Locate the cell with the specified text and output its [x, y] center coordinate. 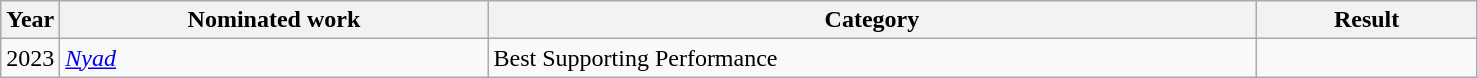
Best Supporting Performance [872, 58]
Result [1366, 20]
2023 [30, 58]
Year [30, 20]
Nyad [274, 58]
Nominated work [274, 20]
Category [872, 20]
